Search for the cell housing the specified text and yield its (X, Y) center coordinate. 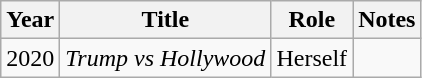
Role (312, 20)
2020 (30, 58)
Title (166, 20)
Notes (387, 20)
Herself (312, 58)
Year (30, 20)
Trump vs Hollywood (166, 58)
